Return [X, Y] of the center of cell containing provided text 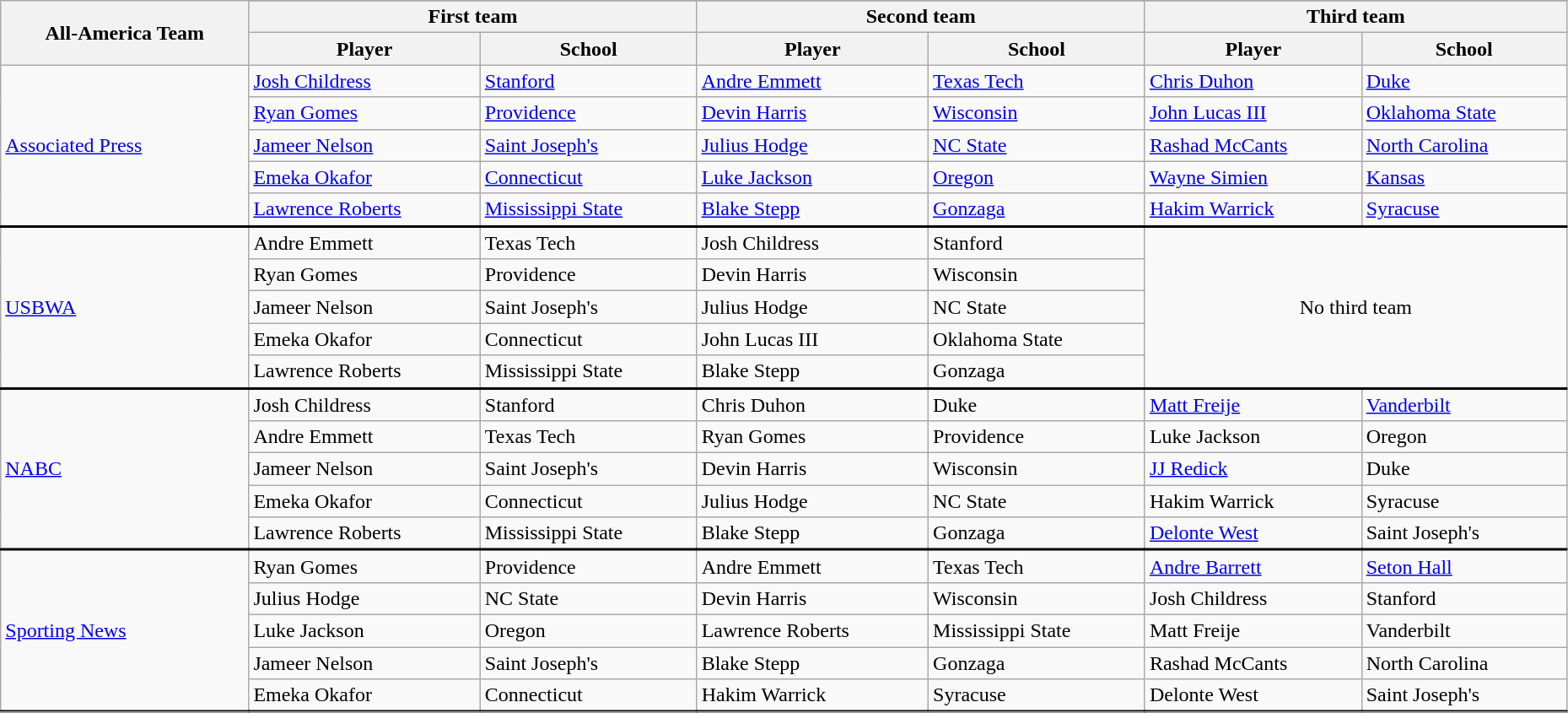
Andre Barrett [1253, 567]
Sporting News [125, 631]
NABC [125, 469]
Associated Press [125, 145]
Second team [921, 17]
JJ Redick [1253, 469]
Wayne Simien [1253, 177]
Seton Hall [1464, 567]
Third team [1355, 17]
Kansas [1464, 177]
USBWA [125, 307]
No third team [1355, 307]
All-America Team [125, 33]
First team [472, 17]
